Provide the [x, y] coordinate of the cell's center where the given text is located.  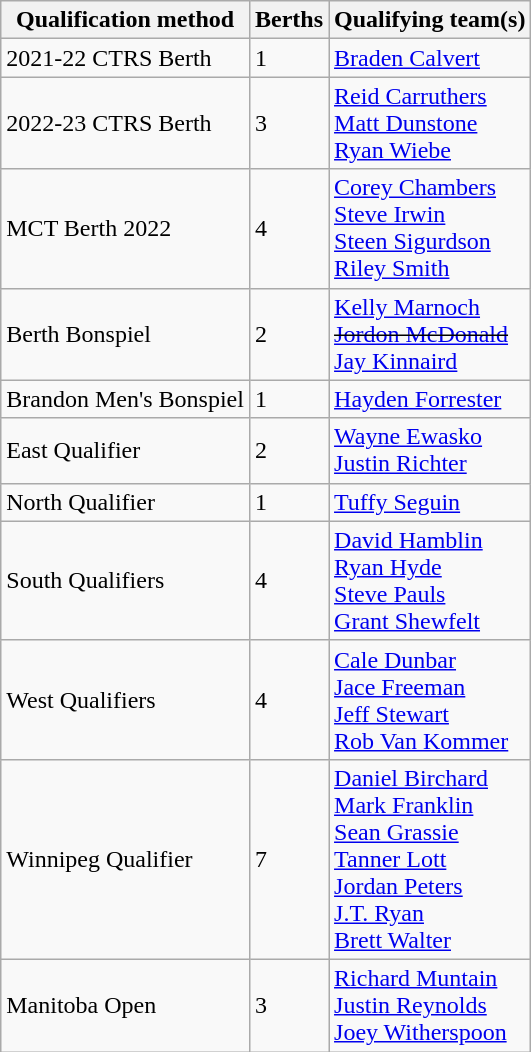
Richard Muntain Justin Reynolds Joey Witherspoon [430, 1005]
Manitoba Open [126, 1005]
Wayne Ewasko Justin Richter [430, 450]
West Qualifiers [126, 700]
East Qualifier [126, 450]
Berths [288, 20]
2021-22 CTRS Berth [126, 58]
Braden Calvert [430, 58]
Hayden Forrester [430, 399]
Berth Bonspiel [126, 334]
Tuffy Seguin [430, 502]
MCT Berth 2022 [126, 228]
Qualification method [126, 20]
Corey Chambers Steve Irwin Steen Sigurdson Riley Smith [430, 228]
7 [288, 859]
Winnipeg Qualifier [126, 859]
South Qualifiers [126, 580]
David Hamblin Ryan Hyde Steve Pauls Grant Shewfelt [430, 580]
Brandon Men's Bonspiel [126, 399]
North Qualifier [126, 502]
2022-23 CTRS Berth [126, 123]
Qualifying team(s) [430, 20]
Daniel Birchard Mark Franklin Sean Grassie Tanner Lott Jordan Peters J.T. Ryan Brett Walter [430, 859]
Cale Dunbar Jace Freeman Jeff Stewart Rob Van Kommer [430, 700]
Kelly Marnoch Jordon McDonald Jay Kinnaird [430, 334]
Reid Carruthers Matt Dunstone Ryan Wiebe [430, 123]
